For the text-containing cell, return its midpoint in [x, y] coordinate format. 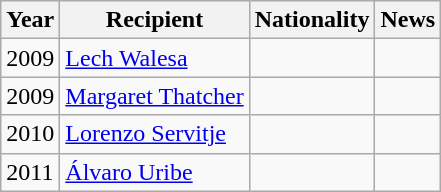
Year [30, 20]
Lorenzo Servitje [154, 134]
Recipient [154, 20]
Margaret Thatcher [154, 96]
2011 [30, 172]
News [408, 20]
2010 [30, 134]
Lech Walesa [154, 58]
Nationality [312, 20]
Álvaro Uribe [154, 172]
